For the text-containing cell, return its midpoint in [X, Y] coordinate format. 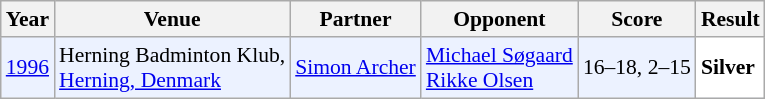
Score [637, 19]
1996 [28, 68]
Silver [730, 68]
Opponent [500, 19]
Year [28, 19]
Result [730, 19]
Herning Badminton Klub,Herning, Denmark [172, 68]
Simon Archer [356, 68]
Michael Søgaard Rikke Olsen [500, 68]
Partner [356, 19]
16–18, 2–15 [637, 68]
Venue [172, 19]
